From the cell containing the given text, extract its center point as (X, Y) coordinate. 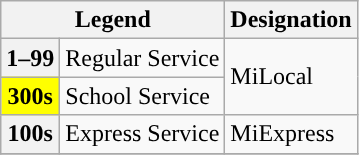
MiLocal (291, 77)
Express Service (142, 134)
Regular Service (142, 58)
300s (30, 96)
MiExpress (291, 134)
100s (30, 134)
Legend (113, 20)
School Service (142, 96)
Designation (291, 20)
1–99 (30, 58)
